Find where the given text appears and provide that cell's center as [x, y] coordinate. 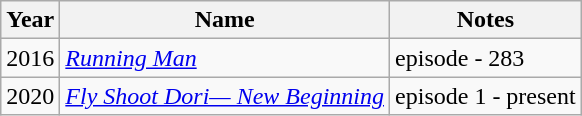
episode 1 - present [486, 96]
2016 [30, 58]
2020 [30, 96]
Running Man [225, 58]
Notes [486, 20]
episode - 283 [486, 58]
Fly Shoot Dori— New Beginning [225, 96]
Name [225, 20]
Year [30, 20]
